Capture the cell that displays the provided text and extract its [x, y] central coordinate. 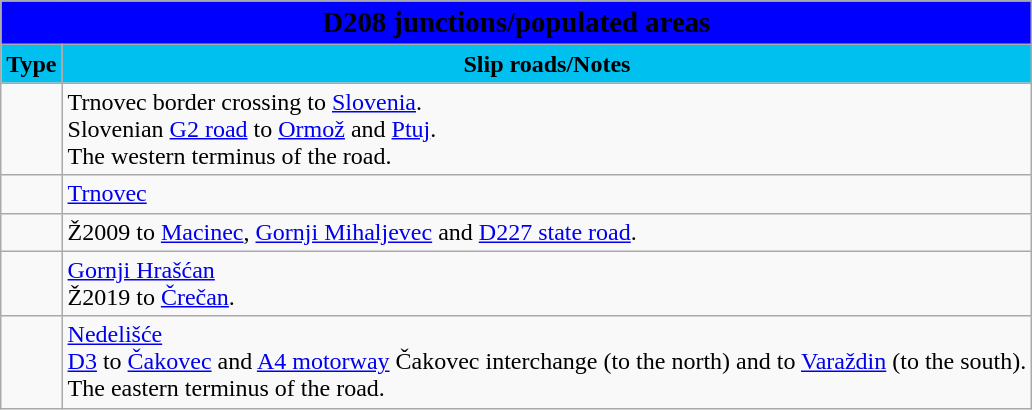
Ž2009 to Macinec, Gornji Mihaljevec and D227 state road. [547, 232]
Gornji HrašćanŽ2019 to Črečan. [547, 284]
Slip roads/Notes [547, 64]
Trnovec border crossing to Slovenia. Slovenian G2 road to Ormož and Ptuj.The western terminus of the road. [547, 129]
Trnovec [547, 194]
Nedelišće D3 to Čakovec and A4 motorway Čakovec interchange (to the north) and to Varaždin (to the south).The eastern terminus of the road. [547, 362]
Type [32, 64]
D208 junctions/populated areas [516, 23]
